Pinpoint the cell where the given text exists, returning its (x, y) midpoint coordinate. 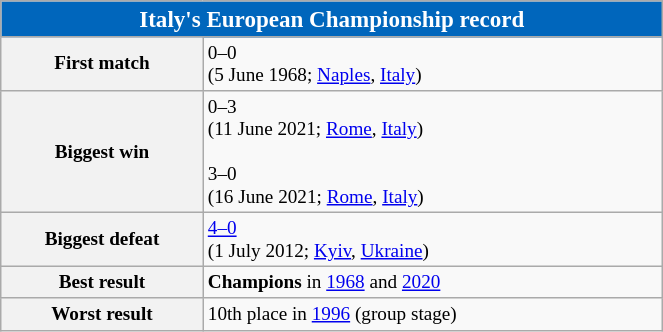
Worst result (102, 314)
First match (102, 64)
Biggest defeat (102, 239)
0–0 (5 June 1968; Naples, Italy) (433, 64)
Biggest win (102, 152)
10th place in 1996 (group stage) (433, 314)
0–3 (11 June 2021; Rome, Italy) 3–0 (16 June 2021; Rome, Italy) (433, 152)
Italy's European Championship record (332, 19)
4–0 (1 July 2012; Kyiv, Ukraine) (433, 239)
Best result (102, 283)
Champions in 1968 and 2020 (433, 283)
